Capture the cell that displays the provided text and extract its [x, y] central coordinate. 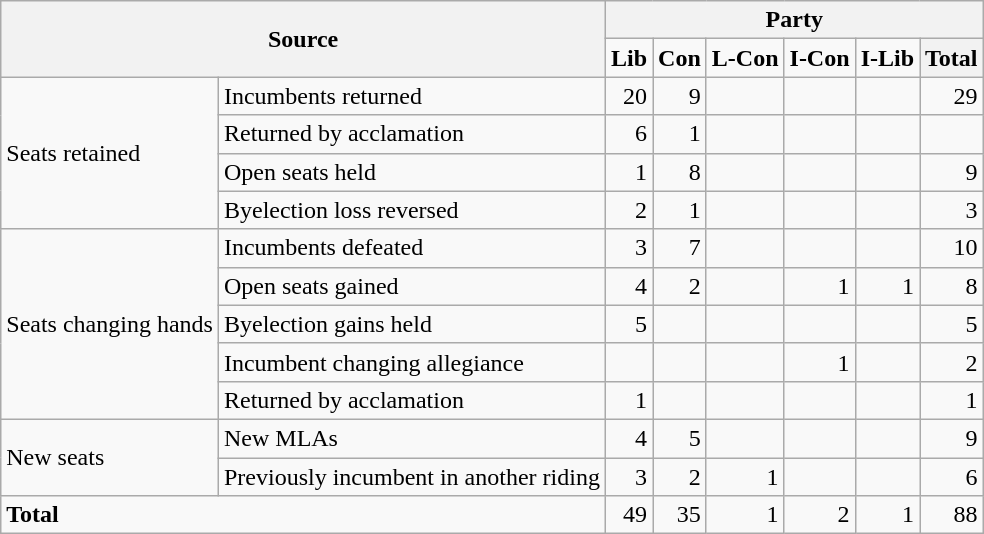
88 [952, 515]
49 [628, 515]
Seats retained [110, 153]
I-Lib [887, 58]
29 [952, 96]
Open seats gained [412, 286]
Seats changing hands [110, 324]
Incumbents defeated [412, 248]
Incumbent changing allegiance [412, 362]
I-Con [820, 58]
Byelection loss reversed [412, 210]
20 [628, 96]
Open seats held [412, 172]
L-Con [745, 58]
Con [680, 58]
Byelection gains held [412, 324]
Party [794, 20]
Source [304, 39]
Previously incumbent in another riding [412, 477]
New seats [110, 457]
7 [680, 248]
35 [680, 515]
Lib [628, 58]
New MLAs [412, 438]
10 [952, 248]
Incumbents returned [412, 96]
